Return (x, y) of the center of cell containing provided text 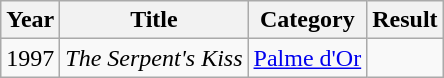
Category (308, 20)
1997 (30, 58)
Palme d'Or (308, 58)
Title (154, 20)
The Serpent's Kiss (154, 58)
Result (405, 20)
Year (30, 20)
